Return [x, y] of the center of cell containing provided text 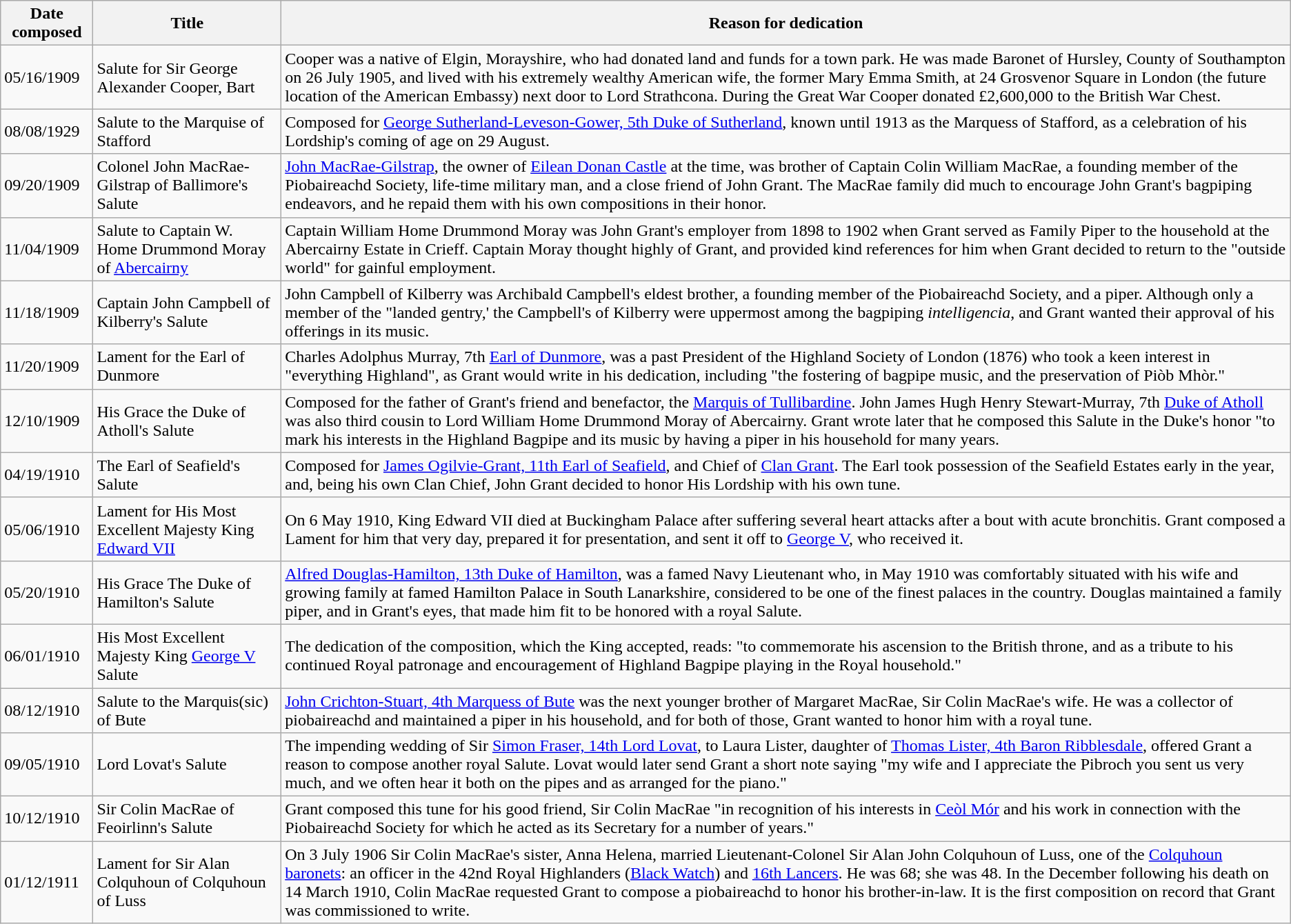
Sir Colin MacRae of Feoirlinn's Salute [188, 819]
12/10/1909 [47, 421]
05/06/1910 [47, 529]
05/16/1909 [47, 77]
Salute to Captain W. Home Drummond Moray of Abercairny [188, 249]
Salute to the Marquise of Stafford [188, 131]
His Most Excellent Majesty King George V Salute [188, 656]
05/20/1910 [47, 592]
01/12/1911 [47, 883]
11/04/1909 [47, 249]
08/12/1910 [47, 710]
Lament for the Earl of Dunmore [188, 367]
Date composed [47, 23]
06/01/1910 [47, 656]
His Grace the Duke of Atholl's Salute [188, 421]
Reason for dedication [786, 23]
The Earl of Seafield's Salute [188, 474]
08/08/1929 [47, 131]
11/18/1909 [47, 312]
10/12/1910 [47, 819]
Salute to the Marquis(sic) of Bute [188, 710]
His Grace The Duke of Hamilton's Salute [188, 592]
Lament for His Most Excellent Majesty King Edward VII [188, 529]
11/20/1909 [47, 367]
Lord Lovat's Salute [188, 765]
04/19/1910 [47, 474]
Captain John Campbell of Kilberry's Salute [188, 312]
09/05/1910 [47, 765]
Title [188, 23]
09/20/1909 [47, 185]
Lament for Sir Alan Colquhoun of Colquhoun of Luss [188, 883]
Colonel John MacRae-Gilstrap of Ballimore's Salute [188, 185]
Salute for Sir George Alexander Cooper, Bart [188, 77]
